Scan for the cell matching the given text and deliver its (x, y) coordinate at center. 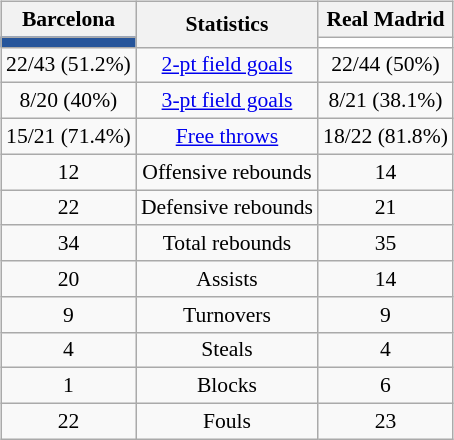
Defensive rebounds (227, 208)
20 (68, 279)
12 (68, 172)
Turnovers (227, 314)
22/43 (51.2%) (68, 65)
Offensive rebounds (227, 172)
Assists (227, 279)
35 (386, 243)
34 (68, 243)
22/44 (50%) (386, 65)
Statistics (227, 24)
21 (386, 208)
8/21 (38.1%) (386, 101)
Blocks (227, 386)
6 (386, 386)
Total rebounds (227, 243)
Barcelona (68, 19)
18/22 (81.8%) (386, 136)
Steals (227, 350)
Free throws (227, 136)
2-pt field goals (227, 65)
3-pt field goals (227, 101)
Real Madrid (386, 19)
23 (386, 421)
1 (68, 386)
Fouls (227, 421)
8/20 (40%) (68, 101)
15/21 (71.4%) (68, 136)
